Capture the cell that displays the provided text and extract its [X, Y] central coordinate. 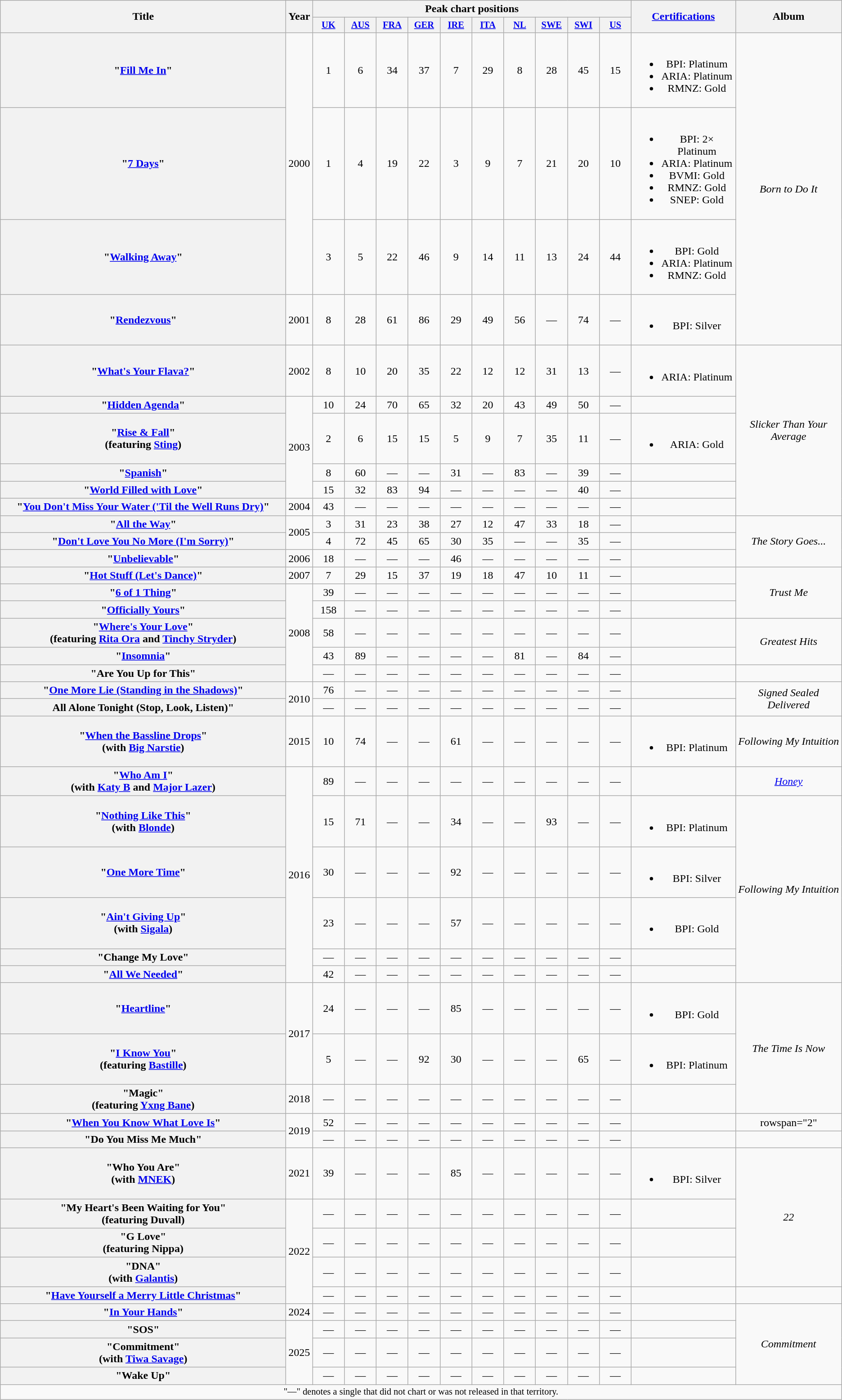
"When the Bassline Drops"(with Big Narstie) [143, 741]
"Commitment"(with Tiwa Savage) [143, 1353]
"Spanish" [143, 473]
"Who Am I"(with Katy B and Major Lazer) [143, 782]
"Don't Love You No More (I'm Sorry)" [143, 541]
"Officially Yours" [143, 609]
"I Know You"(featuring Bastille) [143, 1059]
rowspan="2" [788, 1122]
ARIA: Platinum [683, 371]
"Magic"(featuring Yxng Bane) [143, 1099]
"All We Needed" [143, 974]
"My Heart's Been Waiting for You"(featuring Duvall) [143, 1213]
UK [328, 25]
BPI: GoldARIA: PlatinumRMNZ: Gold [683, 257]
2025 [300, 1353]
2015 [300, 741]
Certifications [683, 17]
"—" denotes a single that did not chart or was not released in that territory. [421, 1392]
76 [328, 690]
Peak chart positions [472, 9]
FRA [392, 25]
2024 [300, 1312]
86 [424, 320]
58 [328, 632]
Album [788, 17]
2004 [300, 507]
"You Don't Miss Your Water ('Til the Well Runs Dry)" [143, 507]
57 [456, 923]
40 [584, 490]
2007 [300, 575]
"SOS" [143, 1329]
SWE [551, 25]
Trust Me [788, 592]
2005 [300, 532]
The Story Goes... [788, 541]
38 [424, 524]
"Have Yourself a Merry Little Christmas" [143, 1295]
The Time Is Now [788, 1048]
56 [520, 320]
71 [361, 821]
"Hidden Agenda" [143, 405]
"Rise & Fall"(featuring Sting) [143, 439]
60 [361, 473]
NL [520, 25]
"When You Know What Love Is" [143, 1122]
GER [424, 25]
"Do You Miss Me Much" [143, 1139]
2006 [300, 558]
Commitment [788, 1344]
"G Love"(featuring Nippa) [143, 1243]
Born to Do It [788, 189]
"Hot Stuff (Let's Dance)" [143, 575]
"7 Days" [143, 164]
Honey [788, 782]
50 [584, 405]
2000 [300, 163]
2018 [300, 1099]
44 [615, 257]
"6 of 1 Thing" [143, 592]
2003 [300, 447]
2 [328, 439]
"Insomnia" [143, 656]
"Where's Your Love"(featuring Rita Ora and Tinchy Stryder) [143, 632]
158 [328, 609]
BPI: PlatinumARIA: PlatinumRMNZ: Gold [683, 70]
"Are You Up for This" [143, 673]
Title [143, 17]
84 [584, 656]
"Nothing Like This" (with Blonde) [143, 821]
2017 [300, 1033]
14 [488, 257]
2022 [300, 1251]
SWI [584, 25]
27 [456, 524]
2008 [300, 632]
"Fill Me In" [143, 70]
21 [551, 164]
42 [328, 974]
"Wake Up" [143, 1376]
33 [551, 524]
"One More Lie (Standing in the Shadows)" [143, 690]
"All the Way" [143, 524]
"In Your Hands" [143, 1312]
2019 [300, 1131]
81 [520, 656]
"World Filled with Love" [143, 490]
2021 [300, 1174]
70 [392, 405]
ITA [488, 25]
IRE [456, 25]
"Rendezvous" [143, 320]
"Who You Are"(with MNEK) [143, 1174]
93 [551, 821]
94 [424, 490]
Year [300, 17]
52 [328, 1122]
All Alone Tonight (Stop, Look, Listen)" [143, 707]
"Heartline" [143, 1008]
2010 [300, 699]
"DNA"(with Galantis) [143, 1272]
72 [361, 541]
Signed Sealed Delivered [788, 699]
Slicker Than YourAverage [788, 430]
2001 [300, 320]
"What's Your Flava?" [143, 371]
"Ain't Giving Up"(with Sigala) [143, 923]
"Change My Love" [143, 957]
Greatest Hits [788, 641]
"One More Time" [143, 872]
2016 [300, 875]
BPI: 2× PlatinumARIA: PlatinumBVMI: GoldRMNZ: GoldSNEP: Gold [683, 164]
2002 [300, 371]
"Unbelievable" [143, 558]
AUS [361, 25]
US [615, 25]
"Walking Away" [143, 257]
ARIA: Gold [683, 439]
